Capture the cell that displays the provided text and extract its [x, y] central coordinate. 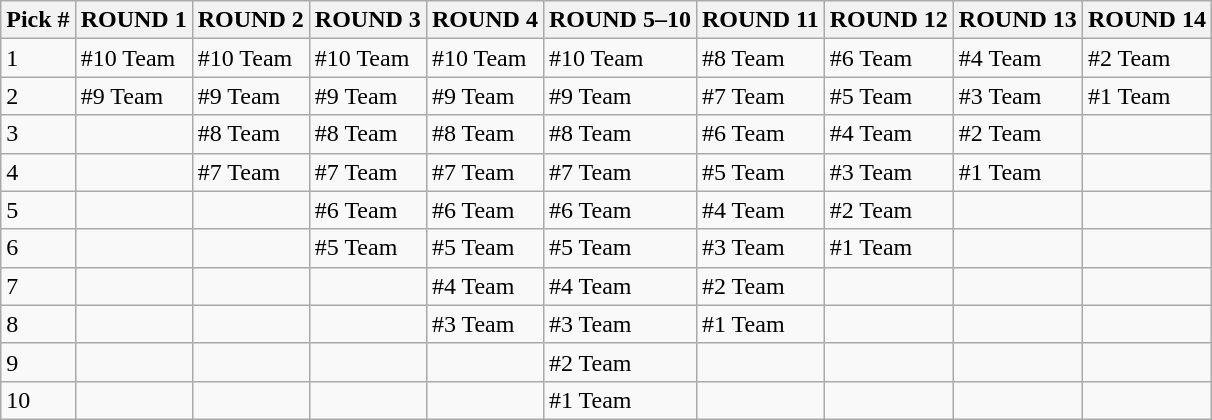
ROUND 1 [134, 20]
ROUND 11 [760, 20]
8 [38, 324]
6 [38, 248]
1 [38, 58]
Pick # [38, 20]
ROUND 2 [250, 20]
7 [38, 286]
ROUND 3 [368, 20]
10 [38, 400]
ROUND 13 [1018, 20]
4 [38, 172]
2 [38, 96]
ROUND 12 [888, 20]
ROUND 5–10 [620, 20]
5 [38, 210]
ROUND 14 [1146, 20]
3 [38, 134]
ROUND 4 [484, 20]
9 [38, 362]
